Detect which cell encompasses the target text, then output its (X, Y) center coordinate. 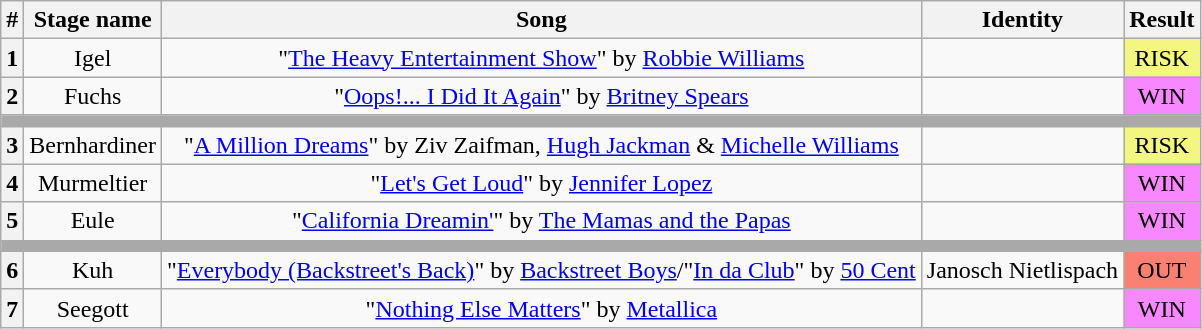
OUT (1162, 270)
"Nothing Else Matters" by Metallica (541, 308)
2 (12, 96)
"Let's Get Loud" by Jennifer Lopez (541, 183)
Janosch Nietlispach (1022, 270)
Bernhardiner (93, 145)
# (12, 20)
Kuh (93, 270)
3 (12, 145)
Identity (1022, 20)
"Everybody (Backstreet's Back)" by Backstreet Boys/"In da Club" by 50 Cent (541, 270)
"The Heavy Entertainment Show" by Robbie Williams (541, 58)
Igel (93, 58)
7 (12, 308)
"A Million Dreams" by Ziv Zaifman, Hugh Jackman & Michelle Williams (541, 145)
Seegott (93, 308)
6 (12, 270)
1 (12, 58)
Fuchs (93, 96)
Eule (93, 221)
Result (1162, 20)
Murmeltier (93, 183)
4 (12, 183)
"Oops!... I Did It Again" by Britney Spears (541, 96)
"California Dreamin'" by The Mamas and the Papas (541, 221)
Song (541, 20)
5 (12, 221)
Stage name (93, 20)
